Return (x, y) of the center of cell containing provided text 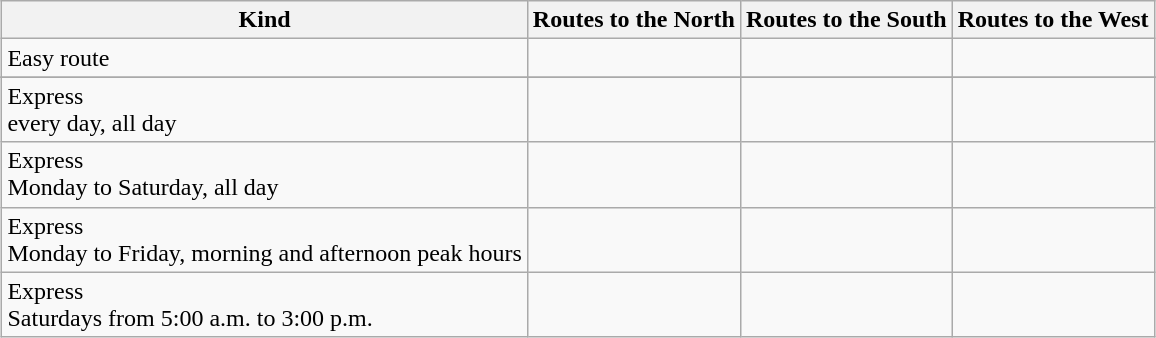
ExpressMonday to Saturday, all day (264, 174)
Kind (264, 20)
Routes to the South (846, 20)
ExpressSaturdays from 5:00 a.m. to 3:00 p.m. (264, 304)
Easy route (264, 58)
ExpressMonday to Friday, morning and afternoon peak hours (264, 240)
Expressevery day, all day (264, 110)
Routes to the West (1053, 20)
Routes to the North (634, 20)
